Locate the cell with the specified text and output its [X, Y] center coordinate. 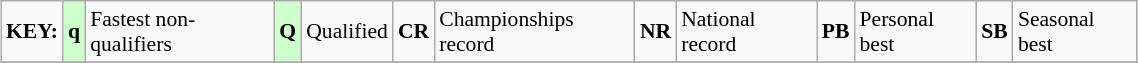
Personal best [916, 32]
PB [836, 32]
CR [414, 32]
Seasonal best [1075, 32]
Q [288, 32]
NR [656, 32]
Championships record [534, 32]
Fastest non-qualifiers [180, 32]
Qualified [347, 32]
q [74, 32]
KEY: [32, 32]
SB [994, 32]
National record [746, 32]
